Determine the [x, y] coordinate at the center of the cell enclosing the given text.  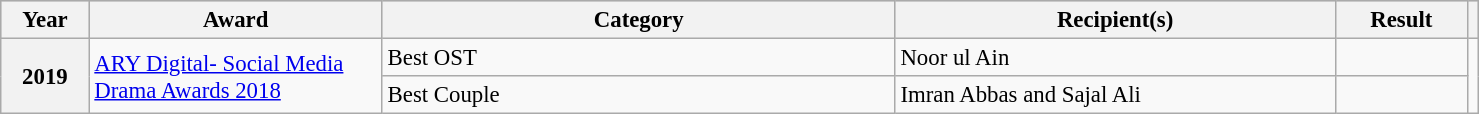
Imran Abbas and Sajal Ali [1115, 95]
Noor ul Ain [1115, 58]
2019 [45, 76]
Best Couple [638, 95]
Best OST [638, 58]
Recipient(s) [1115, 20]
Result [1401, 20]
ARY Digital- Social Media Drama Awards 2018 [236, 76]
Category [638, 20]
Year [45, 20]
Award [236, 20]
